Find where the given text appears and provide that cell's center as (x, y) coordinate. 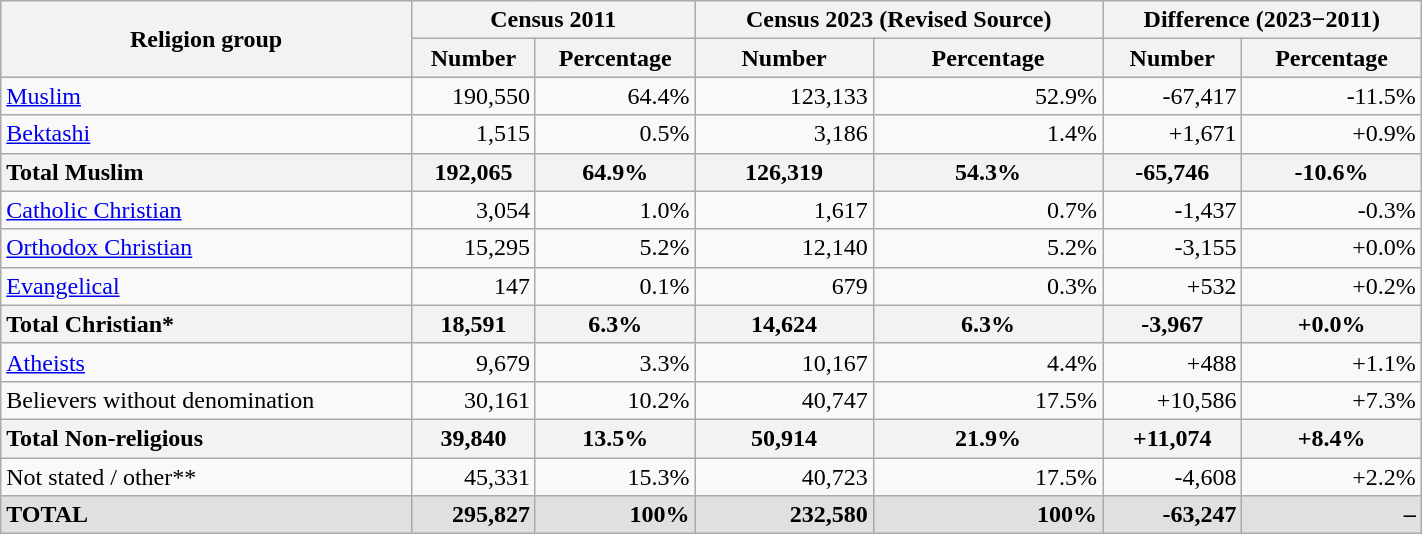
Evangelical (206, 286)
190,550 (473, 96)
0.7% (988, 210)
+0.2% (1332, 286)
13.5% (614, 438)
– (1332, 515)
3,186 (784, 134)
-10.6% (1332, 172)
-0.3% (1332, 210)
45,331 (473, 477)
+10,586 (1172, 400)
64.4% (614, 96)
1,515 (473, 134)
Census 2011 (553, 20)
14,624 (784, 324)
Not stated / other** (206, 477)
10.2% (614, 400)
147 (473, 286)
52.9% (988, 96)
Religion group (206, 39)
50,914 (784, 438)
-1,437 (1172, 210)
Total Muslim (206, 172)
3,054 (473, 210)
15,295 (473, 248)
Believers without denomination (206, 400)
12,140 (784, 248)
Muslim (206, 96)
+1.1% (1332, 362)
TOTAL (206, 515)
-67,417 (1172, 96)
-11.5% (1332, 96)
Total Non-religious (206, 438)
64.9% (614, 172)
Total Christian* (206, 324)
+488 (1172, 362)
-3,967 (1172, 324)
3.3% (614, 362)
0.1% (614, 286)
+2.2% (1332, 477)
40,747 (784, 400)
1.4% (988, 134)
15.3% (614, 477)
+11,074 (1172, 438)
-3,155 (1172, 248)
30,161 (473, 400)
Bektashi (206, 134)
Catholic Christian (206, 210)
Atheists (206, 362)
679 (784, 286)
192,065 (473, 172)
-4,608 (1172, 477)
+8.4% (1332, 438)
1.0% (614, 210)
39,840 (473, 438)
40,723 (784, 477)
232,580 (784, 515)
10,167 (784, 362)
Orthodox Christian (206, 248)
21.9% (988, 438)
+7.3% (1332, 400)
1,617 (784, 210)
126,319 (784, 172)
-65,746 (1172, 172)
4.4% (988, 362)
+532 (1172, 286)
+0.9% (1332, 134)
Difference (2023−2011) (1262, 20)
123,133 (784, 96)
-63,247 (1172, 515)
+1,671 (1172, 134)
0.3% (988, 286)
9,679 (473, 362)
Census 2023 (Revised Source) (899, 20)
18,591 (473, 324)
295,827 (473, 515)
0.5% (614, 134)
54.3% (988, 172)
